Return the [x, y] coordinate for the center point of the cell that contains the specified text.  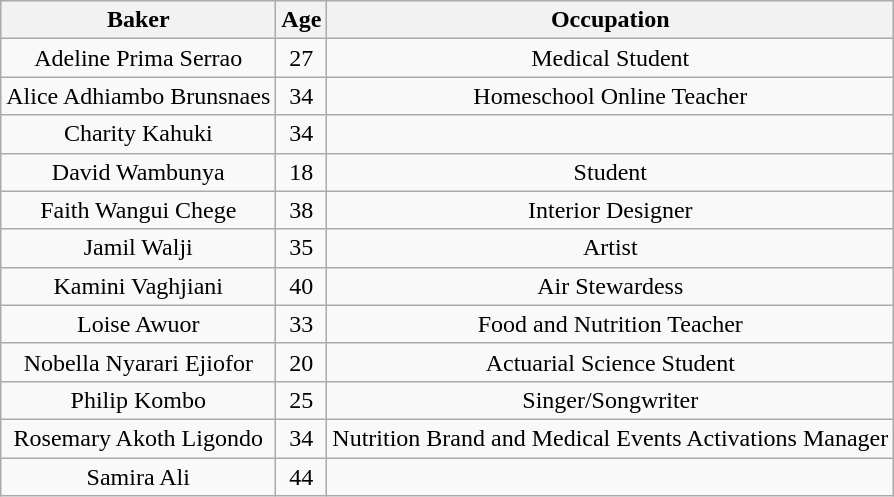
35 [302, 248]
Homeschool Online Teacher [610, 96]
Medical Student [610, 58]
Adeline Prima Serrao [138, 58]
Baker [138, 20]
Rosemary Akoth Ligondo [138, 438]
33 [302, 324]
Interior Designer [610, 210]
Nutrition Brand and Medical Events Activations Manager [610, 438]
40 [302, 286]
Occupation [610, 20]
Singer/Songwriter [610, 400]
Alice Adhiambo Brunsnaes [138, 96]
Charity Kahuki [138, 134]
Student [610, 172]
Jamil Walji [138, 248]
Nobella Nyarari Ejiofor [138, 362]
Faith Wangui Chege [138, 210]
20 [302, 362]
25 [302, 400]
Artist [610, 248]
David Wambunya [138, 172]
Kamini Vaghjiani [138, 286]
27 [302, 58]
Samira Ali [138, 477]
44 [302, 477]
Age [302, 20]
Loise Awuor [138, 324]
18 [302, 172]
38 [302, 210]
Philip Kombo [138, 400]
Actuarial Science Student [610, 362]
Food and Nutrition Teacher [610, 324]
Air Stewardess [610, 286]
